Output the (X, Y) coordinate of the center of the cell containing the given text.  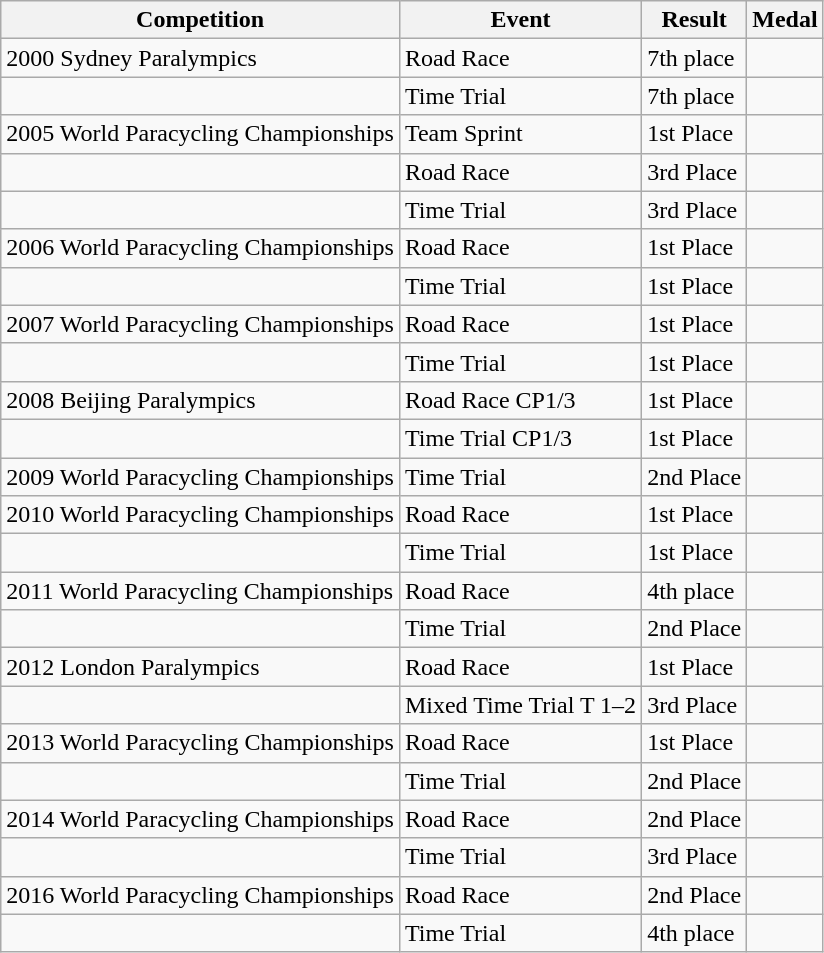
2000 Sydney Paralympics (200, 58)
2006 World Paracycling Championships (200, 248)
2011 World Paracycling Championships (200, 591)
Mixed Time Trial T 1–2 (520, 705)
2012 London Paralympics (200, 667)
Road Race CP1/3 (520, 400)
Result (694, 20)
Team Sprint (520, 134)
Time Trial CP1/3 (520, 438)
2014 World Paracycling Championships (200, 819)
Event (520, 20)
2013 World Paracycling Championships (200, 743)
2010 World Paracycling Championships (200, 515)
2007 World Paracycling Championships (200, 324)
Competition (200, 20)
2008 Beijing Paralympics (200, 400)
2009 World Paracycling Championships (200, 477)
Medal (785, 20)
2016 World Paracycling Championships (200, 895)
2005 World Paracycling Championships (200, 134)
